Search for the cell housing the specified text and yield its [x, y] center coordinate. 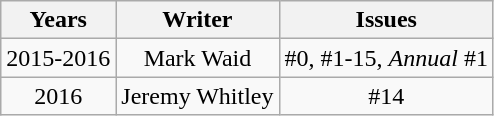
Jeremy Whitley [198, 96]
#14 [386, 96]
Issues [386, 20]
2016 [58, 96]
Years [58, 20]
Writer [198, 20]
#0, #1-15, Annual #1 [386, 58]
2015-2016 [58, 58]
Mark Waid [198, 58]
